Extract the (X, Y) coordinate from the center of the cell holding the provided text.  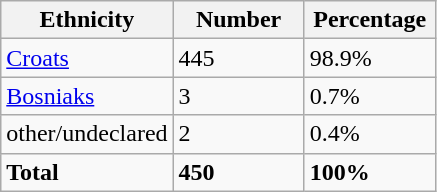
other/undeclared (87, 134)
445 (238, 58)
100% (370, 172)
Ethnicity (87, 20)
450 (238, 172)
98.9% (370, 58)
0.7% (370, 96)
2 (238, 134)
Percentage (370, 20)
Number (238, 20)
Croats (87, 58)
3 (238, 96)
0.4% (370, 134)
Total (87, 172)
Bosniaks (87, 96)
